Provide the (X, Y) coordinate of the cell's center where the given text is located.  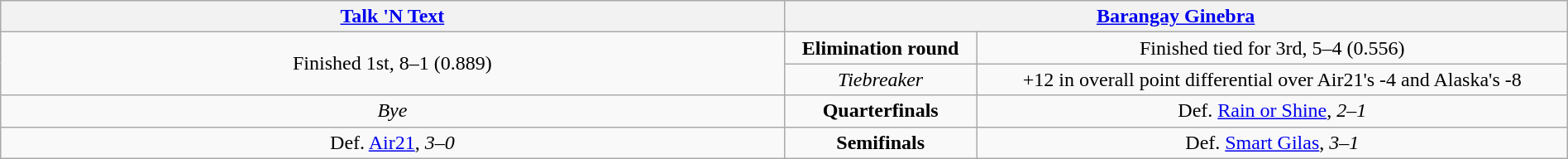
Def. Smart Gilas, 3–1 (1272, 142)
Tiebreaker (880, 79)
Def. Air21, 3–0 (392, 142)
Finished 1st, 8–1 (0.889) (392, 64)
Semifinals (880, 142)
Talk 'N Text (392, 17)
Bye (392, 111)
Quarterfinals (880, 111)
Barangay Ginebra (1176, 17)
Elimination round (880, 48)
Def. Rain or Shine, 2–1 (1272, 111)
Finished tied for 3rd, 5–4 (0.556) (1272, 48)
+12 in overall point differential over Air21's -4 and Alaska's -8 (1272, 79)
